Return [x, y] of the center of cell containing provided text 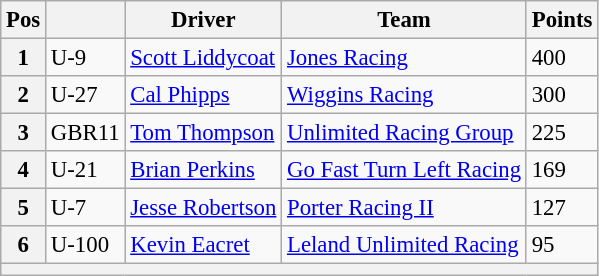
4 [24, 170]
Jones Racing [404, 58]
U-21 [86, 170]
Jesse Robertson [204, 208]
Driver [204, 20]
Brian Perkins [204, 170]
U-7 [86, 208]
Cal Phipps [204, 95]
127 [562, 208]
Pos [24, 20]
Go Fast Turn Left Racing [404, 170]
Leland Unlimited Racing [404, 245]
2 [24, 95]
Wiggins Racing [404, 95]
U-9 [86, 58]
Team [404, 20]
Porter Racing II [404, 208]
300 [562, 95]
5 [24, 208]
GBR11 [86, 133]
225 [562, 133]
Kevin Eacret [204, 245]
169 [562, 170]
Scott Liddycoat [204, 58]
U-27 [86, 95]
95 [562, 245]
Tom Thompson [204, 133]
Points [562, 20]
400 [562, 58]
3 [24, 133]
Unlimited Racing Group [404, 133]
6 [24, 245]
U-100 [86, 245]
1 [24, 58]
